Provide the (X, Y) coordinate of the cell's center where the given text is located.  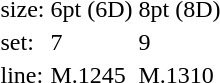
7 (92, 42)
